Search for the cell housing the specified text and yield its [X, Y] center coordinate. 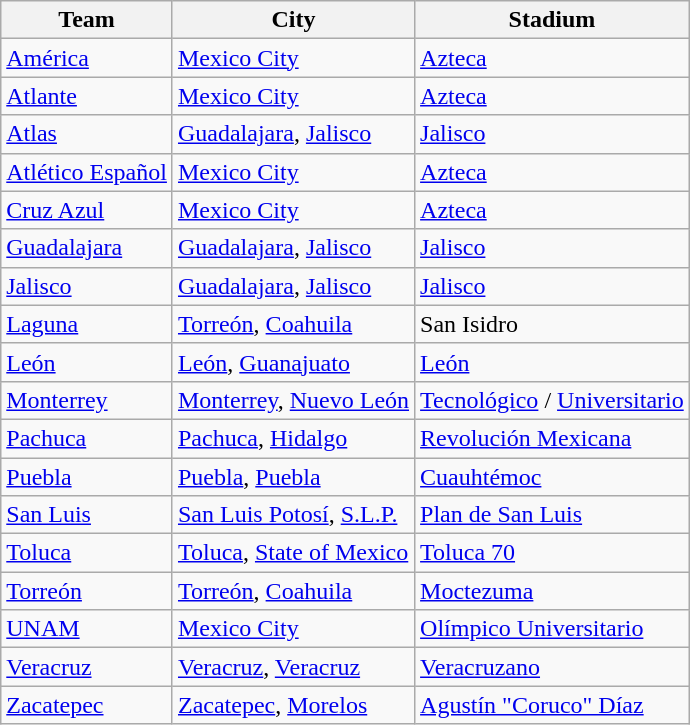
Moctezuma [552, 591]
Monterrey [87, 400]
Veracruz, Veracruz [293, 667]
San Isidro [552, 324]
Cuauhtémoc [552, 477]
Zacatepec [87, 705]
Puebla, Puebla [293, 477]
Atlante [87, 96]
Guadalajara [87, 248]
Laguna [87, 324]
Veracruz [87, 667]
Monterrey, Nuevo León [293, 400]
UNAM [87, 629]
Olímpico Universitario [552, 629]
Torreón [87, 591]
América [87, 58]
Revolución Mexicana [552, 438]
Tecnológico / Universitario [552, 400]
Cruz Azul [87, 210]
Plan de San Luis [552, 515]
Veracruzano [552, 667]
Toluca 70 [552, 553]
Puebla [87, 477]
Zacatepec, Morelos [293, 705]
Atlético Español [87, 172]
Team [87, 20]
Pachuca [87, 438]
León, Guanajuato [293, 362]
San Luis [87, 515]
Agustín "Coruco" Díaz [552, 705]
Toluca, State of Mexico [293, 553]
Stadium [552, 20]
Pachuca, Hidalgo [293, 438]
Atlas [87, 134]
City [293, 20]
San Luis Potosí, S.L.P. [293, 515]
Toluca [87, 553]
